Output the [X, Y] coordinate of the center of the cell containing the given text.  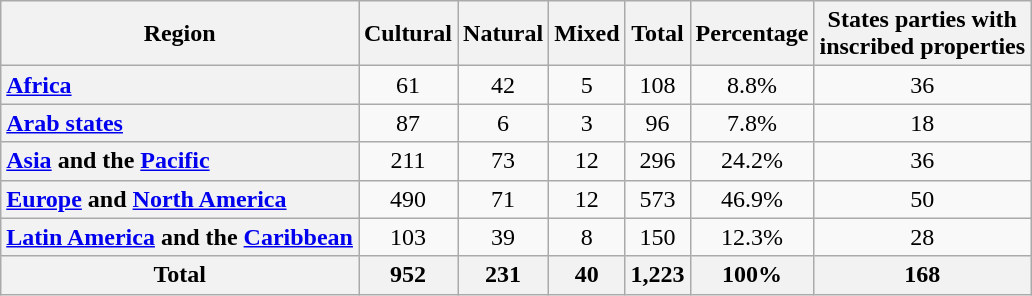
Latin America and the Caribbean [180, 237]
Europe and North America [180, 199]
3 [587, 123]
States parties withinscribed properties [922, 34]
168 [922, 275]
50 [922, 199]
Arab states [180, 123]
46.9% [752, 199]
6 [504, 123]
73 [504, 161]
8.8% [752, 85]
1,223 [658, 275]
24.2% [752, 161]
7.8% [752, 123]
490 [408, 199]
103 [408, 237]
8 [587, 237]
108 [658, 85]
61 [408, 85]
Percentage [752, 34]
Mixed [587, 34]
211 [408, 161]
231 [504, 275]
39 [504, 237]
Natural [504, 34]
150 [658, 237]
40 [587, 275]
Asia and the Pacific [180, 161]
5 [587, 85]
296 [658, 161]
Cultural [408, 34]
28 [922, 237]
100% [752, 275]
87 [408, 123]
96 [658, 123]
71 [504, 199]
42 [504, 85]
Region [180, 34]
Africa [180, 85]
12.3% [752, 237]
952 [408, 275]
18 [922, 123]
573 [658, 199]
